Detect which cell encompasses the target text, then output its [x, y] center coordinate. 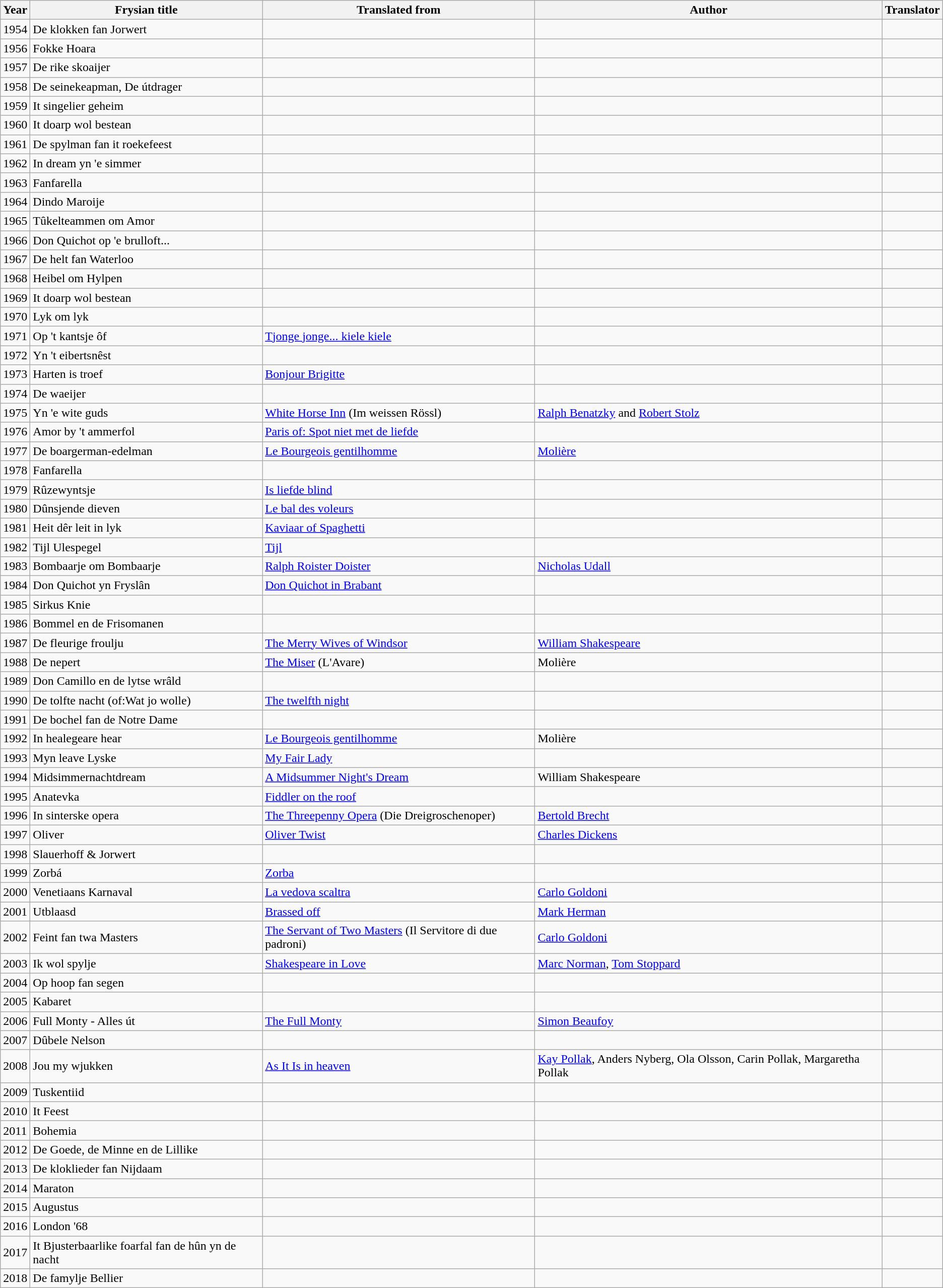
It singelier geheim [146, 106]
1982 [15, 547]
Is liefde blind [399, 489]
De Goede, de Minne en de Lillike [146, 1149]
Midsimmernachtdream [146, 777]
1980 [15, 508]
Charles Dickens [708, 834]
1961 [15, 144]
1978 [15, 470]
Feint fan twa Masters [146, 937]
Heit dêr leit in lyk [146, 528]
1997 [15, 834]
1963 [15, 182]
Bombaarje om Bombaarje [146, 566]
Tijl Ulespegel [146, 547]
Fokke Hoara [146, 48]
Mark Herman [708, 912]
In sinterske opera [146, 815]
2005 [15, 1002]
Oliver [146, 834]
1976 [15, 432]
1994 [15, 777]
2004 [15, 983]
Kay Pollak, Anders Nyberg, Ola Olsson, Carin Pollak, Margaretha Pollak [708, 1066]
1989 [15, 681]
Op hoop fan segen [146, 983]
1964 [15, 202]
1990 [15, 700]
1996 [15, 815]
2008 [15, 1066]
Author [708, 10]
Full Monty - Alles út [146, 1021]
Sirkus Knie [146, 605]
It Bjusterbaarlike foarfal fan de hûn yn de nacht [146, 1253]
1965 [15, 221]
De waeijer [146, 394]
2006 [15, 1021]
Utblaasd [146, 912]
2015 [15, 1207]
The Servant of Two Masters (Il Servitore di due padroni) [399, 937]
Slauerhoff & Jorwert [146, 854]
As It Is in heaven [399, 1066]
The Miser (L'Avare) [399, 662]
Amor by 't ammerfol [146, 432]
1991 [15, 720]
De famylje Bellier [146, 1278]
De seinekeapman, De útdrager [146, 87]
1972 [15, 355]
Dûbele Nelson [146, 1040]
Tûkelteammen om Amor [146, 221]
De spylman fan it roekefeest [146, 144]
1993 [15, 758]
2014 [15, 1188]
Dindo Maroije [146, 202]
Venetiaans Karnaval [146, 892]
Tjonge jonge... kiele kiele [399, 336]
1995 [15, 796]
2001 [15, 912]
Harten is troef [146, 374]
1966 [15, 240]
De helt fan Waterloo [146, 260]
Brassed off [399, 912]
1957 [15, 68]
De bochel fan de Notre Dame [146, 720]
Myn leave Lyske [146, 758]
De nepert [146, 662]
Kabaret [146, 1002]
1999 [15, 873]
1998 [15, 854]
Augustus [146, 1207]
2016 [15, 1227]
1954 [15, 29]
Tuskentiid [146, 1092]
Don Quichot yn Fryslân [146, 586]
1975 [15, 413]
1974 [15, 394]
De tolfte nacht (of:Wat jo wolle) [146, 700]
1984 [15, 586]
A Midsummer Night's Dream [399, 777]
1988 [15, 662]
Don Quichot in Brabant [399, 586]
De rike skoaijer [146, 68]
1973 [15, 374]
2002 [15, 937]
Op 't kantsje ôf [146, 336]
Bommel en de Frisomanen [146, 624]
1958 [15, 87]
Paris of: Spot niet met de liefde [399, 432]
The Merry Wives of Windsor [399, 643]
Zorbá [146, 873]
2007 [15, 1040]
Fiddler on the roof [399, 796]
1969 [15, 298]
1977 [15, 451]
1956 [15, 48]
2003 [15, 963]
2009 [15, 1092]
Frysian title [146, 10]
Ik wol spylje [146, 963]
Rûzewyntsje [146, 489]
The Full Monty [399, 1021]
Le bal des voleurs [399, 508]
Kaviaar of Spaghetti [399, 528]
1981 [15, 528]
Yn 't eibertsnêst [146, 355]
Jou my wjukken [146, 1066]
Lyk om lyk [146, 317]
In dream yn 'e simmer [146, 163]
Bertold Brecht [708, 815]
1985 [15, 605]
London '68 [146, 1227]
2017 [15, 1253]
De klokken fan Jorwert [146, 29]
Nicholas Udall [708, 566]
The Threepenny Opera (Die Dreigroschenoper) [399, 815]
1968 [15, 279]
2012 [15, 1149]
1983 [15, 566]
Yn 'e wite guds [146, 413]
Bonjour Brigitte [399, 374]
Simon Beaufoy [708, 1021]
1962 [15, 163]
1987 [15, 643]
Bohemia [146, 1130]
1967 [15, 260]
1959 [15, 106]
Translated from [399, 10]
Heibel om Hylpen [146, 279]
My Fair Lady [399, 758]
Ralph Roister Doister [399, 566]
2018 [15, 1278]
Marc Norman, Tom Stoppard [708, 963]
In healegeare hear [146, 739]
1979 [15, 489]
Year [15, 10]
De kloklieder fan Nijdaam [146, 1169]
Anatevka [146, 796]
Ralph Benatzky and Robert Stolz [708, 413]
Dûnsjende dieven [146, 508]
La vedova scaltra [399, 892]
1960 [15, 125]
Don Camillo en de lytse wrâld [146, 681]
1971 [15, 336]
2013 [15, 1169]
Maraton [146, 1188]
Shakespeare in Love [399, 963]
Zorba [399, 873]
De fleurige froulju [146, 643]
1986 [15, 624]
2010 [15, 1111]
Translator [912, 10]
Oliver Twist [399, 834]
The twelfth night [399, 700]
Don Quichot op 'e brulloft... [146, 240]
It Feest [146, 1111]
Tijl [399, 547]
2011 [15, 1130]
1992 [15, 739]
De boargerman-edelman [146, 451]
1970 [15, 317]
White Horse Inn (Im weissen Rössl) [399, 413]
2000 [15, 892]
